Determine the (x, y) coordinate at the center of the cell enclosing the given text.  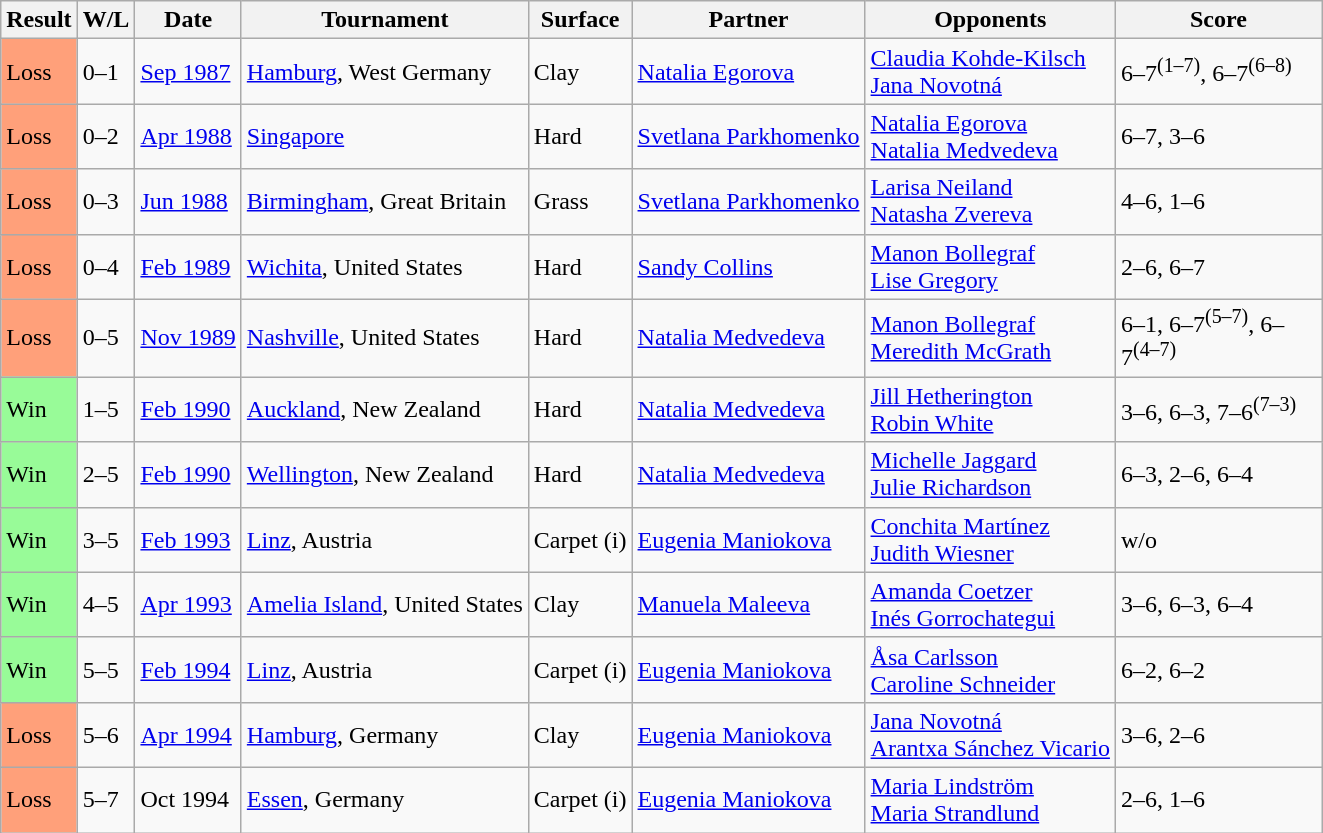
Apr 1994 (188, 734)
2–6, 6–7 (1218, 266)
0–5 (106, 338)
Date (188, 20)
6–2, 6–2 (1218, 670)
w/o (1218, 540)
Sandy Collins (748, 266)
Feb 1989 (188, 266)
Singapore (384, 136)
Birmingham, Great Britain (384, 202)
Claudia Kohde-Kilsch Jana Novotná (990, 72)
5–7 (106, 800)
Essen, Germany (384, 800)
Michelle Jaggard Julie Richardson (990, 474)
Natalia Egorova (748, 72)
4–6, 1–6 (1218, 202)
Grass (580, 202)
6–1, 6–7(5–7), 6–7(4–7) (1218, 338)
Conchita Martínez Judith Wiesner (990, 540)
Partner (748, 20)
Jill Hetherington Robin White (990, 410)
Amanda Coetzer Inés Gorrochategui (990, 604)
Jun 1988 (188, 202)
Hamburg, Germany (384, 734)
3–6, 2–6 (1218, 734)
5–6 (106, 734)
0–4 (106, 266)
Maria Lindström Maria Strandlund (990, 800)
1–5 (106, 410)
Oct 1994 (188, 800)
3–5 (106, 540)
Wichita, United States (384, 266)
Result (39, 20)
Larisa Neiland Natasha Zvereva (990, 202)
Natalia Egorova Natalia Medvedeva (990, 136)
Nashville, United States (384, 338)
6–7(1–7), 6–7(6–8) (1218, 72)
Amelia Island, United States (384, 604)
Feb 1993 (188, 540)
6–3, 2–6, 6–4 (1218, 474)
0–1 (106, 72)
0–2 (106, 136)
Nov 1989 (188, 338)
W/L (106, 20)
5–5 (106, 670)
Score (1218, 20)
Apr 1993 (188, 604)
3–6, 6–3, 7–6(7–3) (1218, 410)
Apr 1988 (188, 136)
2–6, 1–6 (1218, 800)
3–6, 6–3, 6–4 (1218, 604)
Manuela Maleeva (748, 604)
0–3 (106, 202)
Auckland, New Zealand (384, 410)
Hamburg, West Germany (384, 72)
Wellington, New Zealand (384, 474)
Feb 1994 (188, 670)
Manon Bollegraf Lise Gregory (990, 266)
Tournament (384, 20)
Surface (580, 20)
Jana Novotná Arantxa Sánchez Vicario (990, 734)
2–5 (106, 474)
6–7, 3–6 (1218, 136)
Åsa Carlsson Caroline Schneider (990, 670)
Opponents (990, 20)
4–5 (106, 604)
Sep 1987 (188, 72)
Manon Bollegraf Meredith McGrath (990, 338)
